From the cell containing the given text, extract its center point as [x, y] coordinate. 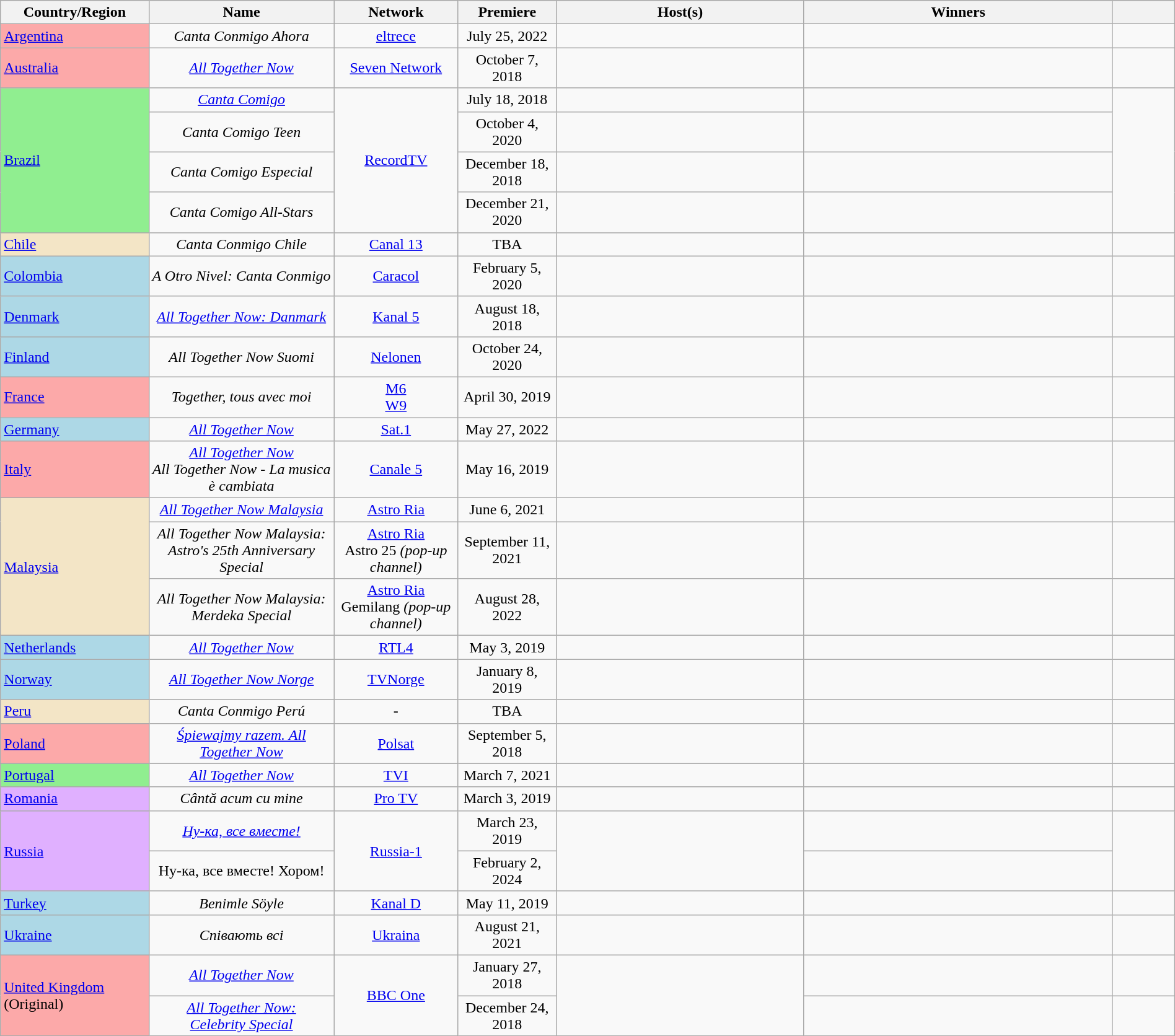
Benimle Söyle [242, 903]
Canta Conmigo Ahora [242, 36]
January 27, 2018 [508, 975]
Nelonen [395, 357]
Name [242, 12]
Astro RiaGemilang (pop-up channel) [395, 607]
October 4, 2020 [508, 131]
Malaysia [74, 567]
March 23, 2019 [508, 830]
Polsat [395, 744]
All Together Now Suomi [242, 357]
January 8, 2019 [508, 679]
Poland [74, 744]
All Together Now Malaysia [242, 510]
Italy [74, 470]
eltrece [395, 36]
October 7, 2018 [508, 68]
July 25, 2022 [508, 36]
Ukraine [74, 934]
Canta Conmigo Perú [242, 711]
All Together Now:Celebrity Special [242, 1015]
February 5, 2020 [508, 276]
Argentina [74, 36]
All Together Now Malaysia: Merdeka Special [242, 607]
Caracol [395, 276]
Romania [74, 799]
February 2, 2024 [508, 871]
March 7, 2021 [508, 775]
Cântă acum cu mine [242, 799]
Canta Comigo Especial [242, 172]
May 11, 2019 [508, 903]
Netherlands [74, 647]
May 3, 2019 [508, 647]
Winners [958, 12]
May 16, 2019 [508, 470]
June 6, 2021 [508, 510]
September 11, 2021 [508, 550]
RTL4 [395, 647]
A Otro Nivel: Canta Conmigo [242, 276]
United Kingdom (Original) [74, 995]
TVNorge [395, 679]
Canta Comigo [242, 100]
Brazil [74, 160]
Canta Comigo All-Stars [242, 212]
Kanal D [395, 903]
Canta Comigo Teen [242, 131]
Australia [74, 68]
Portugal [74, 775]
March 3, 2019 [508, 799]
Pro TV [395, 799]
December 18, 2018 [508, 172]
October 24, 2020 [508, 357]
December 21, 2020 [508, 212]
July 18, 2018 [508, 100]
Ну-ка, все вместе! Хором! [242, 871]
Country/Region [74, 12]
Співають всі [242, 934]
Canal 13 [395, 244]
Astro RiaAstro 25 (pop-up channel) [395, 550]
May 27, 2022 [508, 429]
Turkey [74, 903]
September 5, 2018 [508, 744]
Premiere [508, 12]
Host(s) [680, 12]
Colombia [74, 276]
Canta Conmigo Chile [242, 244]
Germany [74, 429]
Denmark [74, 316]
Norway [74, 679]
Kanal 5 [395, 316]
Finland [74, 357]
Together, tous avec moi [242, 397]
August 28, 2022 [508, 607]
August 21, 2021 [508, 934]
All Together Now Norge [242, 679]
TVI [395, 775]
Śpiewajmy razem. All Together Now [242, 744]
All Together NowAll Together Now - La musica è cambiata [242, 470]
France [74, 397]
RecordTV [395, 160]
Ну-ка, все вместе! [242, 830]
December 24, 2018 [508, 1015]
- [395, 711]
Sat.1 [395, 429]
Seven Network [395, 68]
Russia [74, 851]
All Together Now: Danmark [242, 316]
Russia-1 [395, 851]
Astro Ria [395, 510]
Network [395, 12]
All Together Now Malaysia: Astro's 25th Anniversary Special [242, 550]
Canale 5 [395, 470]
April 30, 2019 [508, 397]
Ukraina [395, 934]
August 18, 2018 [508, 316]
Peru [74, 711]
M6W9 [395, 397]
BBC One [395, 995]
Chile [74, 244]
